Detect which cell encompasses the target text, then output its (X, Y) center coordinate. 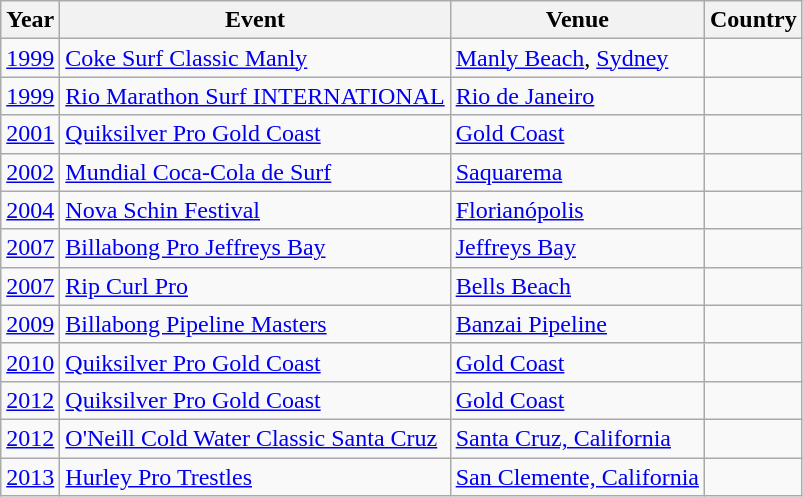
Billabong Pipeline Masters (255, 324)
2002 (30, 172)
Santa Cruz, California (577, 438)
Event (255, 20)
Bells Beach (577, 286)
2013 (30, 477)
Banzai Pipeline (577, 324)
2009 (30, 324)
Nova Schin Festival (255, 210)
Mundial Coca-Cola de Surf (255, 172)
Florianópolis (577, 210)
Manly Beach, Sydney (577, 58)
Rio de Janeiro (577, 96)
2004 (30, 210)
Billabong Pro Jeffreys Bay (255, 248)
Country (754, 20)
Saquarema (577, 172)
Rip Curl Pro (255, 286)
Year (30, 20)
2010 (30, 362)
San Clemente, California (577, 477)
O'Neill Cold Water Classic Santa Cruz (255, 438)
Jeffreys Bay (577, 248)
Rio Marathon Surf INTERNATIONAL (255, 96)
Hurley Pro Trestles (255, 477)
Venue (577, 20)
2001 (30, 134)
Coke Surf Classic Manly (255, 58)
